Locate the cell with the specified text and output its [X, Y] center coordinate. 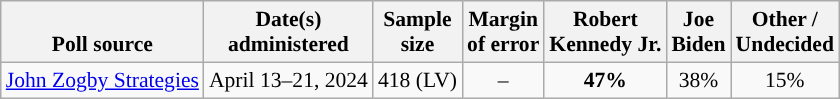
Other /Undecided [784, 32]
Marginof error [503, 32]
Samplesize [418, 32]
April 13–21, 2024 [288, 80]
– [503, 80]
RobertKennedy Jr. [605, 32]
47% [605, 80]
38% [698, 80]
Poll source [102, 32]
15% [784, 80]
John Zogby Strategies [102, 80]
418 (LV) [418, 80]
JoeBiden [698, 32]
Date(s)administered [288, 32]
